Pinpoint the cell where the given text exists, returning its [X, Y] midpoint coordinate. 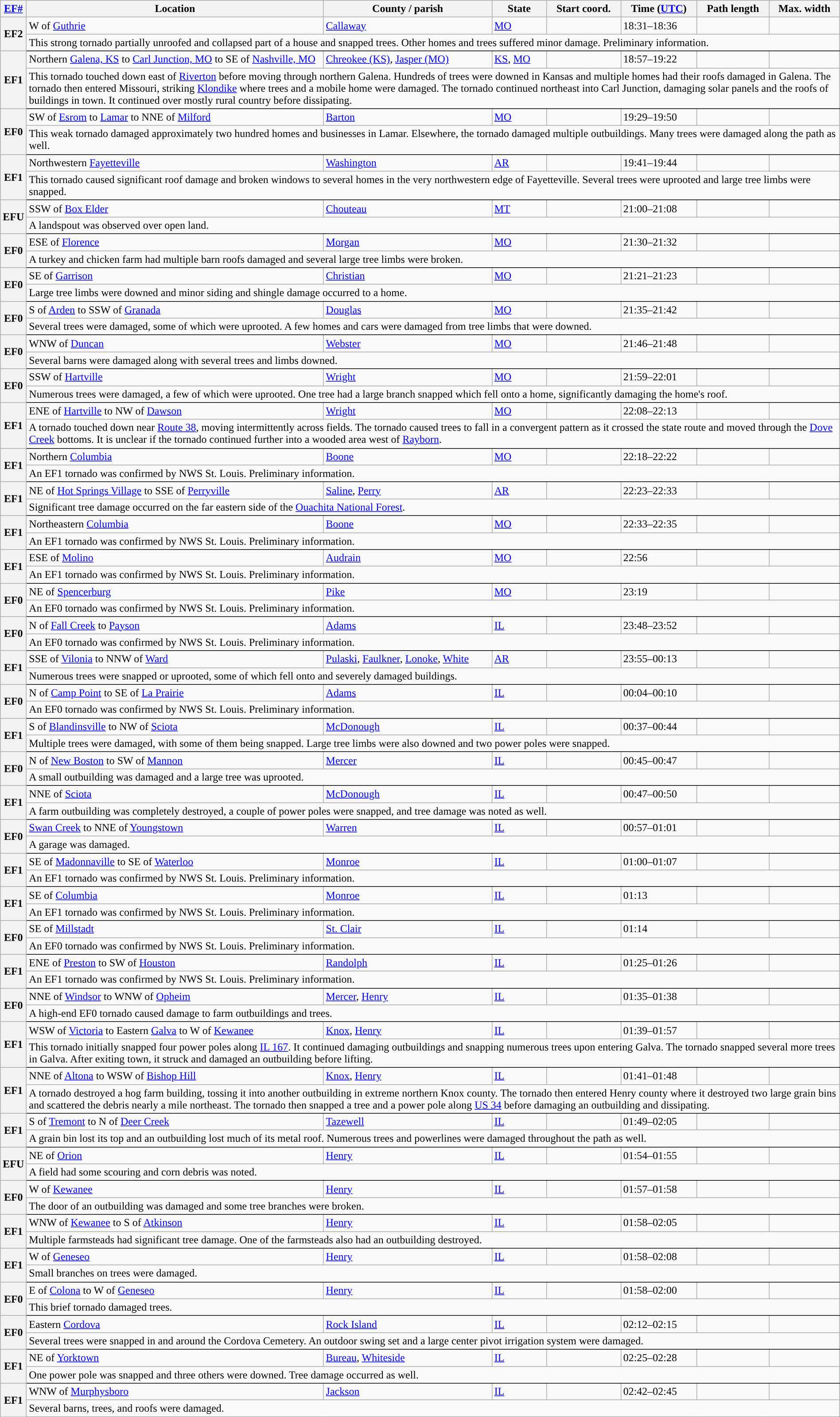
W of Geneseo [175, 1257]
Northern Columbia [175, 457]
ENE of Preston to SW of Houston [175, 963]
A high-end EF0 tornado caused damage to farm outbuildings and trees. [433, 1013]
Northeastern Columbia [175, 524]
Swan Creek to NNE of Youngstown [175, 828]
21:59–22:01 [659, 377]
Washington [408, 163]
County / parish [408, 9]
01:41–01:48 [659, 1076]
Multiple trees were damaged, with some of them being snapped. Large tree limbs were also downed and two power poles were snapped. [433, 743]
00:37–00:44 [659, 726]
01:58–02:05 [659, 1223]
MT [519, 208]
22:33–22:35 [659, 524]
Webster [408, 344]
Northwestern Fayetteville [175, 163]
WNW of Duncan [175, 344]
Location [175, 9]
23:55–00:13 [659, 659]
One power pole was snapped and three others were downed. Tree damage occurred as well. [433, 1374]
S of Tremont to N of Deer Creek [175, 1122]
01:57–01:58 [659, 1189]
NNE of Windsor to WNW of Opheim [175, 996]
S of Arden to SSW of Granada [175, 310]
18:57–19:22 [659, 59]
NE of Hot Springs Village to SSE of Perryville [175, 490]
W of Kewanee [175, 1189]
18:31–18:36 [659, 26]
Douglas [408, 310]
Path length [733, 9]
Morgan [408, 242]
Northern Galena, KS to Carl Junction, MO to SE of Nashville, MO [175, 59]
W of Guthrie [175, 26]
A turkey and chicken farm had multiple barn roofs damaged and several large tree limbs were broken. [433, 259]
State [519, 9]
A grain bin lost its top and an outbuilding lost much of its metal roof. Numerous trees and powerlines were damaged throughout the path as well. [433, 1139]
NE of Orion [175, 1155]
21:21–21:23 [659, 276]
21:00–21:08 [659, 208]
NE of Yorktown [175, 1358]
01:00–01:07 [659, 862]
00:04–00:10 [659, 693]
SE of Madonnaville to SE of Waterloo [175, 862]
Pulaski, Faulkner, Lonoke, White [408, 659]
Callaway [408, 26]
02:25–02:28 [659, 1358]
The door of an outbuilding was damaged and some tree branches were broken. [433, 1206]
SSW of Box Elder [175, 208]
Christian [408, 276]
EF# [13, 9]
Small branches on trees were damaged. [433, 1273]
Audrain [408, 558]
Chouteau [408, 208]
00:45–00:47 [659, 760]
WNW of Murphysboro [175, 1392]
02:12–02:15 [659, 1324]
19:29–19:50 [659, 117]
SSE of Vilonia to NNW of Ward [175, 659]
01:14 [659, 929]
E of Colona to W of Geneseo [175, 1290]
N of New Boston to SW of Mannon [175, 760]
21:30–21:32 [659, 242]
Jackson [408, 1392]
NNE of Altona to WSW of Bishop Hill [175, 1076]
22:23–22:33 [659, 490]
Numerous trees were snapped or uprooted, some of which fell onto and severely damaged buildings. [433, 676]
Randolph [408, 963]
Warren [408, 828]
N of Fall Creek to Payson [175, 625]
Significant tree damage occurred on the far eastern side of the Ouachita National Forest. [433, 507]
Several barns were damaged along with several trees and limbs downed. [433, 360]
Rock Island [408, 1324]
S of Blandinsville to NW of Sciota [175, 726]
21:35–21:42 [659, 310]
WNW of Kewanee to S of Atkinson [175, 1223]
SSW of Hartville [175, 377]
21:46–21:48 [659, 344]
Start coord. [583, 9]
01:25–01:26 [659, 963]
ENE of Hartville to NW of Dawson [175, 411]
Eastern Cordova [175, 1324]
SE of Millstadt [175, 929]
22:56 [659, 558]
ESE of Molino [175, 558]
Mercer, Henry [408, 996]
Bureau, Whiteside [408, 1358]
KS, MO [519, 59]
Barton [408, 117]
SE of Columbia [175, 895]
01:58–02:08 [659, 1257]
Tazewell [408, 1122]
Several trees were snapped in and around the Cordova Cemetery. An outdoor swing set and a large center pivot irrigation system were damaged. [433, 1341]
02:42–02:45 [659, 1392]
N of Camp Point to SE of La Prairie [175, 693]
01:13 [659, 895]
Chreokee (KS), Jasper (MO) [408, 59]
01:58–02:00 [659, 1290]
Mercer [408, 760]
01:54–01:55 [659, 1155]
A small outbuilding was damaged and a large tree was uprooted. [433, 777]
A field had some scouring and corn debris was noted. [433, 1172]
01:49–02:05 [659, 1122]
NE of Spencerburg [175, 592]
A landspout was observed over open land. [433, 225]
22:18–22:22 [659, 457]
00:57–01:01 [659, 828]
St. Clair [408, 929]
Time (UTC) [659, 9]
SW of Esrom to Lamar to NNE of Milford [175, 117]
01:39–01:57 [659, 1030]
WSW of Victoria to Eastern Galva to W of Kewanee [175, 1030]
01:35–01:38 [659, 996]
Multiple farmsteads had significant tree damage. One of the farmsteads also had an outbuilding destroyed. [433, 1240]
ESE of Florence [175, 242]
Saline, Perry [408, 490]
Large tree limbs were downed and minor siding and shingle damage occurred to a home. [433, 293]
Several barns, trees, and roofs were damaged. [433, 1409]
19:41–19:44 [659, 163]
A garage was damaged. [433, 845]
22:08–22:13 [659, 411]
SE of Garrison [175, 276]
Pike [408, 592]
23:48–23:52 [659, 625]
A farm outbuilding was completely destroyed, a couple of power poles were snapped, and tree damage was noted as well. [433, 811]
This brief tornado damaged trees. [433, 1307]
23:19 [659, 592]
00:47–00:50 [659, 794]
EF2 [13, 34]
Several trees were damaged, some of which were uprooted. A few homes and cars were damaged from tree limbs that were downed. [433, 327]
Max. width [805, 9]
NNE of Sciota [175, 794]
